Output the (X, Y) coordinate of the center of the cell containing the given text.  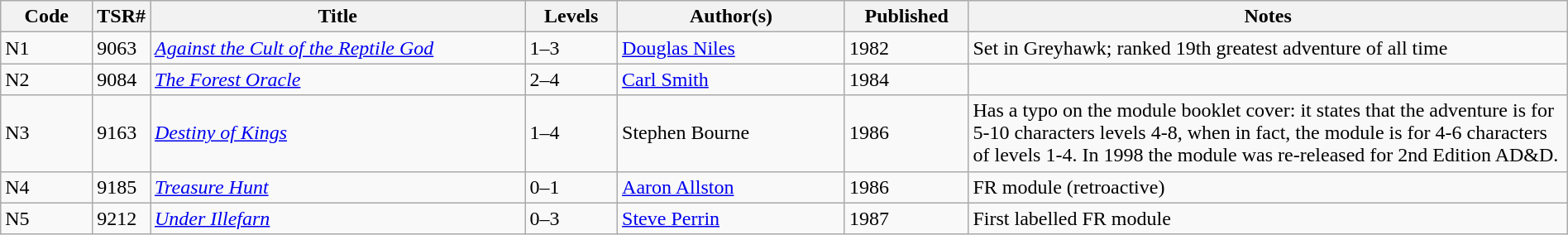
FR module (retroactive) (1268, 187)
N3 (46, 133)
First labelled FR module (1268, 218)
Destiny of Kings (337, 133)
Stephen Bourne (731, 133)
Published (906, 17)
Carl Smith (731, 79)
Author(s) (731, 17)
Aaron Allston (731, 187)
Treasure Hunt (337, 187)
Douglas Niles (731, 48)
Levels (571, 17)
1984 (906, 79)
9084 (122, 79)
1–4 (571, 133)
9063 (122, 48)
1–3 (571, 48)
9212 (122, 218)
TSR# (122, 17)
2–4 (571, 79)
0–3 (571, 218)
9163 (122, 133)
N4 (46, 187)
Notes (1268, 17)
The Forest Oracle (337, 79)
N2 (46, 79)
9185 (122, 187)
Against the Cult of the Reptile God (337, 48)
0–1 (571, 187)
Under Illefarn (337, 218)
Steve Perrin (731, 218)
Title (337, 17)
1982 (906, 48)
Set in Greyhawk; ranked 19th greatest adventure of all time (1268, 48)
N5 (46, 218)
1987 (906, 218)
N1 (46, 48)
Code (46, 17)
